Return [X, Y] of the center of cell containing provided text 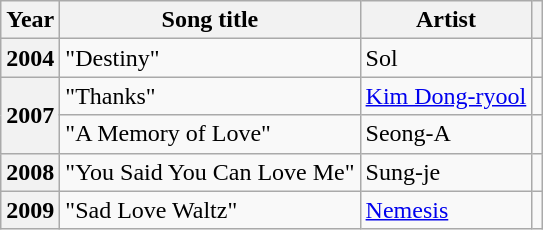
Seong-A [446, 134]
Year [30, 20]
Song title [210, 20]
2008 [30, 172]
"You Said You Can Love Me" [210, 172]
Artist [446, 20]
Sung-je [446, 172]
2004 [30, 58]
Nemesis [446, 210]
2007 [30, 115]
"Destiny" [210, 58]
Kim Dong-ryool [446, 96]
"A Memory of Love" [210, 134]
"Sad Love Waltz" [210, 210]
"Thanks" [210, 96]
Sol [446, 58]
2009 [30, 210]
